Scan for the cell matching the given text and deliver its [X, Y] coordinate at center. 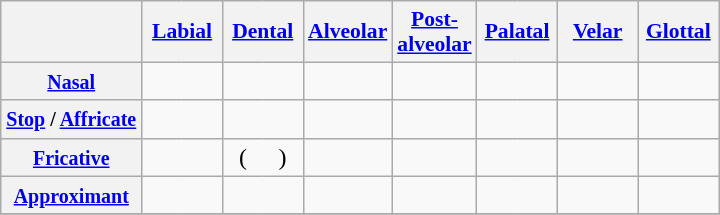
) [283, 157]
Dental [262, 32]
Post-alveolar [434, 32]
( [242, 157]
Velar [598, 32]
Stop / Affricate [72, 119]
Glottal [678, 32]
Fricative [72, 157]
Approximant [72, 195]
Palatal [518, 32]
Nasal [72, 81]
Alveolar [348, 32]
Labial [182, 32]
